Identify which cell holds the provided text, then report its (x, y) central coordinate. 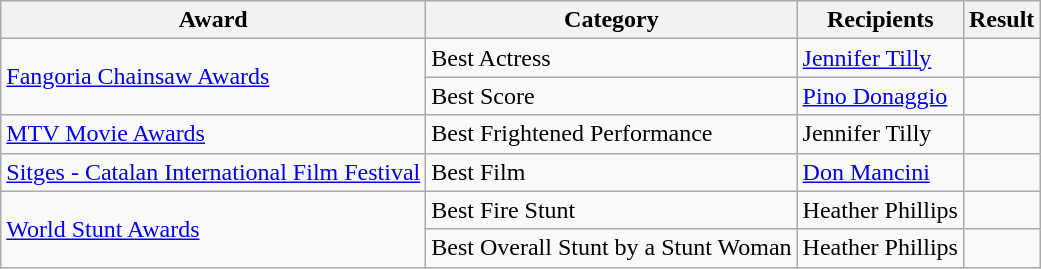
Best Score (612, 96)
MTV Movie Awards (214, 134)
Don Mancini (880, 172)
Best Overall Stunt by a Stunt Woman (612, 248)
Award (214, 20)
Best Frightened Performance (612, 134)
World Stunt Awards (214, 229)
Best Actress (612, 58)
Pino Donaggio (880, 96)
Category (612, 20)
Best Fire Stunt (612, 210)
Best Film (612, 172)
Sitges - Catalan International Film Festival (214, 172)
Fangoria Chainsaw Awards (214, 77)
Result (1001, 20)
Recipients (880, 20)
